Provide the (x, y) coordinate of the cell's center where the given text is located.  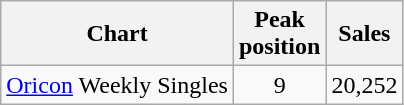
Sales (364, 34)
20,252 (364, 85)
9 (279, 85)
Peakposition (279, 34)
Chart (118, 34)
Oricon Weekly Singles (118, 85)
